Return (x, y) of the center of cell containing provided text 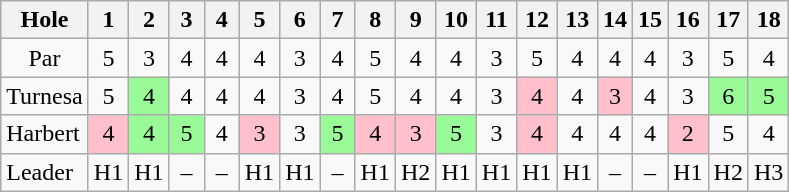
H3 (768, 172)
1 (108, 20)
16 (688, 20)
18 (768, 20)
13 (577, 20)
7 (338, 20)
9 (415, 20)
8 (375, 20)
10 (456, 20)
17 (728, 20)
11 (496, 20)
12 (537, 20)
Turnesa (45, 96)
Harbert (45, 134)
15 (650, 20)
Par (45, 58)
14 (616, 20)
Hole (45, 20)
Leader (45, 172)
